Search for the cell housing the specified text and yield its (x, y) center coordinate. 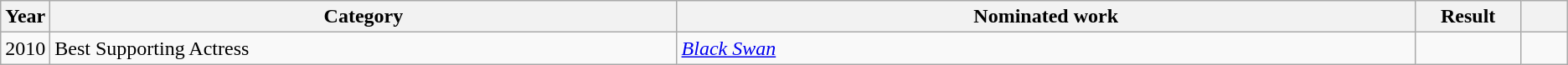
Nominated work (1045, 17)
Category (364, 17)
Black Swan (1045, 48)
Best Supporting Actress (364, 48)
Result (1467, 17)
2010 (25, 48)
Year (25, 17)
